Locate the cell with the specified text and output its (x, y) center coordinate. 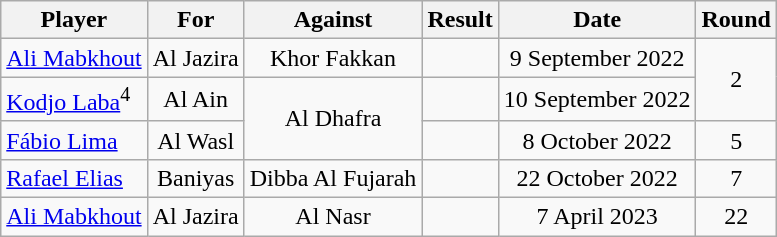
For (196, 20)
Player (74, 20)
5 (736, 140)
Kodjo Laba4 (74, 100)
Date (597, 20)
7 April 2023 (597, 217)
Al Dhafra (333, 118)
Round (736, 20)
Al Nasr (333, 217)
8 October 2022 (597, 140)
7 (736, 178)
22 October 2022 (597, 178)
10 September 2022 (597, 100)
22 (736, 217)
Al Ain (196, 100)
9 September 2022 (597, 58)
Dibba Al Fujarah (333, 178)
Baniyas (196, 178)
Rafael Elias (74, 178)
Khor Fakkan (333, 58)
Result (460, 20)
Against (333, 20)
Al Wasl (196, 140)
Fábio Lima (74, 140)
2 (736, 80)
